Provide the [X, Y] coordinate of the cell's center where the given text is located.  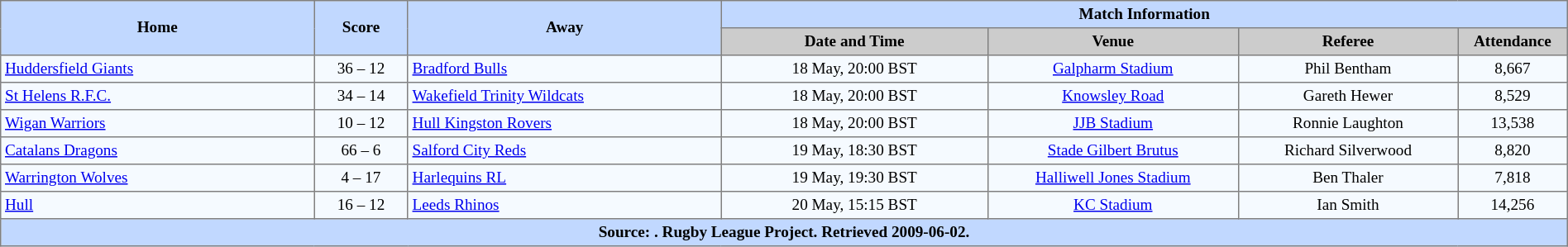
St Helens R.F.C. [157, 96]
Harlequins RL [564, 178]
7,818 [1513, 178]
Knowsley Road [1113, 96]
36 – 12 [361, 69]
Phil Bentham [1348, 69]
Wigan Warriors [157, 124]
Away [564, 28]
Ian Smith [1348, 205]
Score [361, 28]
Attendance [1513, 41]
19 May, 19:30 BST [854, 178]
Source: . Rugby League Project. Retrieved 2009-06-02. [784, 233]
20 May, 15:15 BST [854, 205]
Date and Time [854, 41]
66 – 6 [361, 150]
Bradford Bulls [564, 69]
14,256 [1513, 205]
Leeds Rhinos [564, 205]
Salford City Reds [564, 150]
Halliwell Jones Stadium [1113, 178]
Huddersfield Giants [157, 69]
19 May, 18:30 BST [854, 150]
Catalans Dragons [157, 150]
8,667 [1513, 69]
Stade Gilbert Brutus [1113, 150]
4 – 17 [361, 178]
Gareth Hewer [1348, 96]
KC Stadium [1113, 205]
Hull [157, 205]
Warrington Wolves [157, 178]
Match Information [1145, 15]
Hull Kingston Rovers [564, 124]
Ben Thaler [1348, 178]
10 – 12 [361, 124]
Home [157, 28]
Referee [1348, 41]
16 – 12 [361, 205]
Wakefield Trinity Wildcats [564, 96]
8,820 [1513, 150]
13,538 [1513, 124]
34 – 14 [361, 96]
JJB Stadium [1113, 124]
Galpharm Stadium [1113, 69]
Venue [1113, 41]
Richard Silverwood [1348, 150]
Ronnie Laughton [1348, 124]
8,529 [1513, 96]
